Capture the cell that displays the provided text and extract its [x, y] central coordinate. 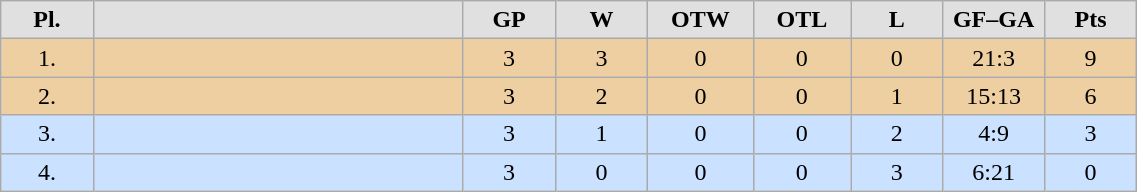
Pl. [47, 20]
Pts [1090, 20]
21:3 [994, 58]
OTL [802, 20]
15:13 [994, 96]
3. [47, 134]
L [896, 20]
4. [47, 172]
9 [1090, 58]
OTW [700, 20]
GF–GA [994, 20]
2. [47, 96]
GP [509, 20]
6:21 [994, 172]
W [601, 20]
6 [1090, 96]
4:9 [994, 134]
1. [47, 58]
